Pinpoint the cell where the given text exists, returning its (x, y) midpoint coordinate. 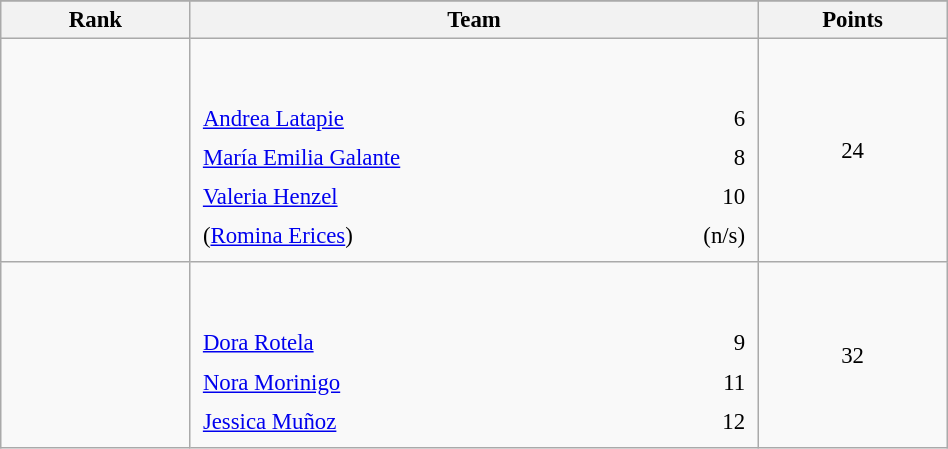
6 (695, 119)
Valeria Henzel (418, 197)
Points (852, 20)
Jessica Muñoz (423, 421)
8 (695, 158)
9 (701, 343)
32 (852, 354)
11 (701, 382)
24 (852, 151)
Rank (96, 20)
Nora Morinigo (423, 382)
Andrea Latapie 6 María Emilia Galante 8 Valeria Henzel 10 (Romina Erices) (n/s) (474, 151)
12 (701, 421)
Andrea Latapie (418, 119)
Dora Rotela 9 Nora Morinigo 11 Jessica Muñoz 12 (474, 354)
María Emilia Galante (418, 158)
(n/s) (695, 236)
10 (695, 197)
Team (474, 20)
(Romina Erices) (418, 236)
Dora Rotela (423, 343)
